Determine the [X, Y] coordinate at the center of the cell enclosing the given text.  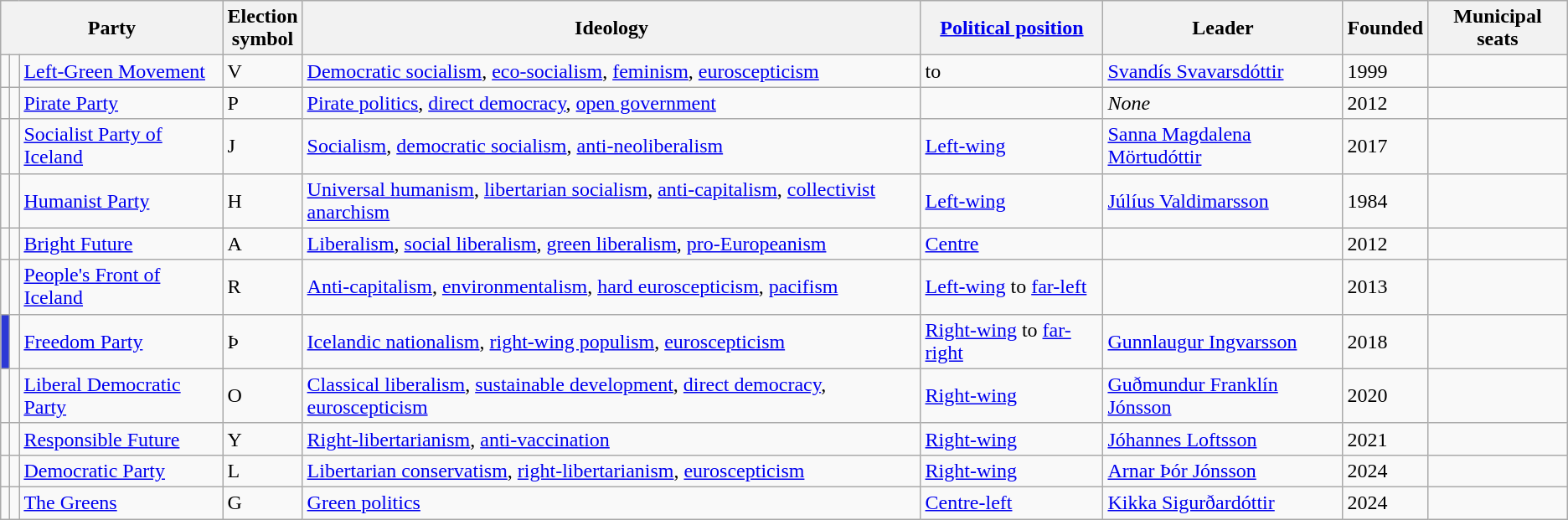
Freedom Party [121, 342]
None [1223, 103]
Liberalism, social liberalism, green liberalism, pro-Europeanism [611, 244]
Júlíus Valdimarsson [1223, 201]
Classical liberalism, sustainable development, direct democracy, euroscepticism [611, 395]
Right-wing to far-right [1012, 342]
Anti-capitalism, environmentalism, hard euroscepticism, pacifism [611, 286]
A [263, 244]
Democratic Party [121, 471]
G [263, 502]
to [1012, 71]
Responsible Future [121, 439]
1999 [1385, 71]
Jóhannes Loftsson [1223, 439]
2018 [1385, 342]
2021 [1385, 439]
Ideology [611, 28]
Political position [1012, 28]
Bright Future [121, 244]
The Greens [121, 502]
Universal humanism, libertarian socialism, anti-capitalism, collectivist anarchism [611, 201]
Founded [1385, 28]
Liberal Democratic Party [121, 395]
Humanist Party [121, 201]
Svandís Svavarsdóttir [1223, 71]
Centre [1012, 244]
2017 [1385, 146]
R [263, 286]
Kikka Sigurðardóttir [1223, 502]
Left-wing to far-left [1012, 286]
Pirate Party [121, 103]
L [263, 471]
Pirate politics, direct democracy, open government [611, 103]
People's Front of Iceland [121, 286]
P [263, 103]
Icelandic nationalism, right-wing populism, euroscepticism [611, 342]
Arnar Þór Jónsson [1223, 471]
Guðmundur Franklín Jónsson [1223, 395]
V [263, 71]
Libertarian conservatism, right-libertarianism, euroscepticism [611, 471]
2020 [1385, 395]
Leader [1223, 28]
Left-Green Movement [121, 71]
Green politics [611, 502]
Gunnlaugur Ingvarsson [1223, 342]
2013 [1385, 286]
1984 [1385, 201]
O [263, 395]
Centre-left [1012, 502]
Socialist Party of Iceland [121, 146]
J [263, 146]
Þ [263, 342]
Sanna Magdalena Mörtudóttir [1223, 146]
Y [263, 439]
Democratic socialism, eco-socialism, feminism, euroscepticism [611, 71]
Municipal seats [1498, 28]
Socialism, democratic socialism, anti-neoliberalism [611, 146]
Right-libertarianism, anti-vaccination [611, 439]
Electionsymbol [263, 28]
H [263, 201]
Party [112, 28]
